Extract the [X, Y] coordinate from the center of the cell holding the provided text.  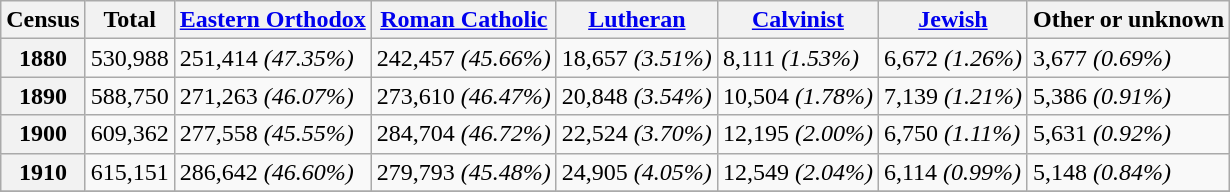
588,750 [130, 96]
Total [130, 20]
6,114 (0.99%) [952, 172]
Lutheran [636, 20]
7,139 (1.21%) [952, 96]
5,631 (0.92%) [1128, 134]
8,111 (1.53%) [798, 58]
5,386 (0.91%) [1128, 96]
1900 [43, 134]
Calvinist [798, 20]
251,414 (47.35%) [272, 58]
18,657 (3.51%) [636, 58]
273,610 (46.47%) [464, 96]
6,672 (1.26%) [952, 58]
609,362 [130, 134]
Jewish [952, 20]
Roman Catholic [464, 20]
242,457 (45.66%) [464, 58]
271,263 (46.07%) [272, 96]
Other or unknown [1128, 20]
3,677 (0.69%) [1128, 58]
530,988 [130, 58]
1910 [43, 172]
1880 [43, 58]
12,549 (2.04%) [798, 172]
286,642 (46.60%) [272, 172]
279,793 (45.48%) [464, 172]
1890 [43, 96]
284,704 (46.72%) [464, 134]
12,195 (2.00%) [798, 134]
20,848 (3.54%) [636, 96]
277,558 (45.55%) [272, 134]
24,905 (4.05%) [636, 172]
Census [43, 20]
Eastern Orthodox [272, 20]
22,524 (3.70%) [636, 134]
10,504 (1.78%) [798, 96]
6,750 (1.11%) [952, 134]
615,151 [130, 172]
5,148 (0.84%) [1128, 172]
